Extract the [x, y] coordinate from the center of the cell holding the provided text.  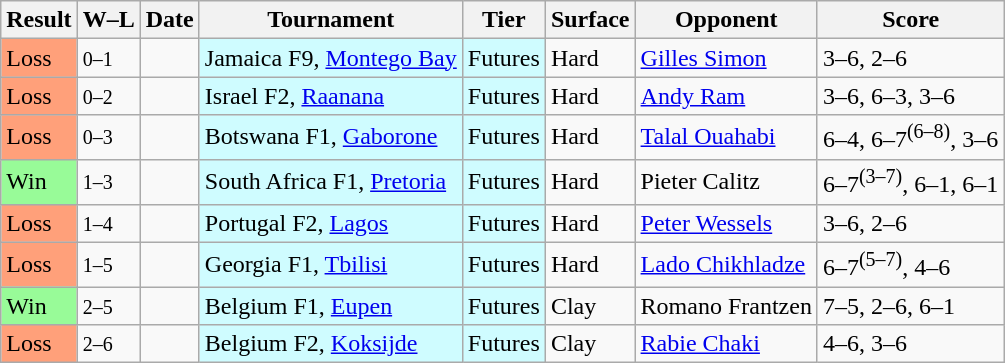
Georgia F1, Tbilisi [330, 264]
South Africa F1, Pretoria [330, 182]
Result [39, 20]
6–7(5–7), 4–6 [910, 264]
Date [170, 20]
Tier [504, 20]
Belgium F2, Koksijde [330, 344]
6–4, 6–7(6–8), 3–6 [910, 138]
4–6, 3–6 [910, 344]
1–5 [108, 264]
0–2 [108, 96]
Andy Ram [726, 96]
2–6 [108, 344]
0–3 [108, 138]
W–L [108, 20]
Israel F2, Raanana [330, 96]
Tournament [330, 20]
Lado Chikhladze [726, 264]
Pieter Calitz [726, 182]
1–3 [108, 182]
Peter Wessels [726, 223]
6–7(3–7), 6–1, 6–1 [910, 182]
Opponent [726, 20]
Surface [590, 20]
Rabie Chaki [726, 344]
2–5 [108, 306]
Talal Ouahabi [726, 138]
0–1 [108, 58]
7–5, 2–6, 6–1 [910, 306]
Portugal F2, Lagos [330, 223]
Botswana F1, Gaborone [330, 138]
Jamaica F9, Montego Bay [330, 58]
3–6, 6–3, 3–6 [910, 96]
Score [910, 20]
Belgium F1, Eupen [330, 306]
Romano Frantzen [726, 306]
Gilles Simon [726, 58]
1–4 [108, 223]
